Locate the cell with the specified text and output its [X, Y] center coordinate. 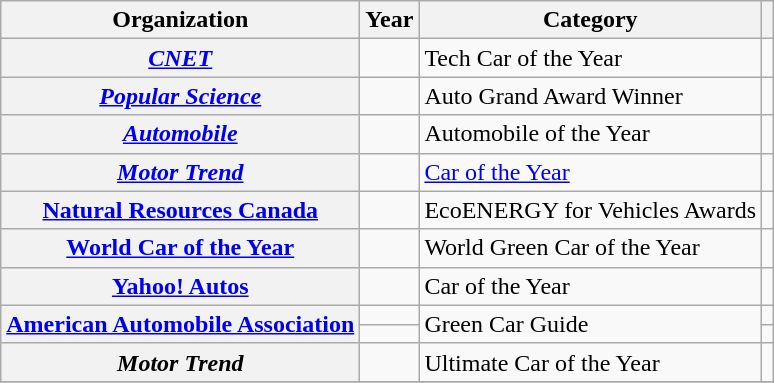
Year [390, 20]
Natural Resources Canada [180, 210]
Automobile of the Year [590, 134]
American Automobile Association [180, 324]
Organization [180, 20]
Auto Grand Award Winner [590, 96]
Automobile [180, 134]
Ultimate Car of the Year [590, 362]
Tech Car of the Year [590, 58]
World Green Car of the Year [590, 248]
Popular Science [180, 96]
CNET [180, 58]
Category [590, 20]
Green Car Guide [590, 324]
World Car of the Year [180, 248]
Yahoo! Autos [180, 286]
EcoENERGY for Vehicles Awards [590, 210]
